Return [X, Y] of the center of cell containing provided text 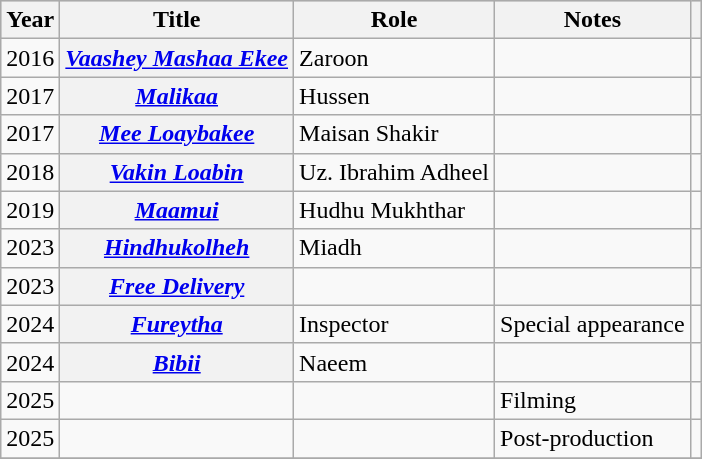
Vakin Loabin [177, 172]
Fureytha [177, 324]
Hudhu Mukhthar [394, 210]
Naeem [394, 362]
2019 [30, 210]
Bibii [177, 362]
Inspector [394, 324]
Title [177, 20]
Maamui [177, 210]
Vaashey Mashaa Ekee [177, 58]
Malikaa [177, 96]
Special appearance [593, 324]
Role [394, 20]
Mee Loaybakee [177, 134]
Free Delivery [177, 286]
Uz. Ibrahim Adheel [394, 172]
2018 [30, 172]
Notes [593, 20]
Year [30, 20]
Hindhukolheh [177, 248]
Hussen [394, 96]
Post-production [593, 438]
Miadh [394, 248]
2016 [30, 58]
Maisan Shakir [394, 134]
Filming [593, 400]
Zaroon [394, 58]
